Scan for the cell matching the given text and deliver its [X, Y] coordinate at center. 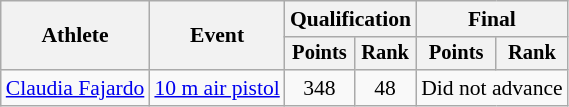
Event [216, 36]
Qualification [350, 19]
48 [385, 88]
Claudia Fajardo [76, 88]
10 m air pistol [216, 88]
Final [492, 19]
Did not advance [492, 88]
Athlete [76, 36]
348 [320, 88]
